Scan for the cell matching the given text and deliver its (X, Y) coordinate at center. 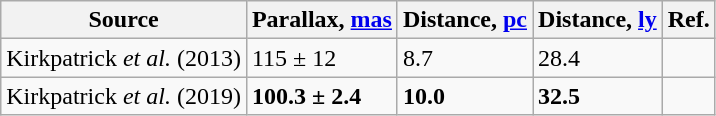
Ref. (688, 20)
Source (124, 20)
Kirkpatrick et al. (2019) (124, 96)
28.4 (598, 58)
Kirkpatrick et al. (2013) (124, 58)
10.0 (464, 96)
8.7 (464, 58)
100.3 ± 2.4 (322, 96)
Distance, ly (598, 20)
32.5 (598, 96)
115 ± 12 (322, 58)
Distance, pc (464, 20)
Parallax, mas (322, 20)
